Detect which cell encompasses the target text, then output its [x, y] center coordinate. 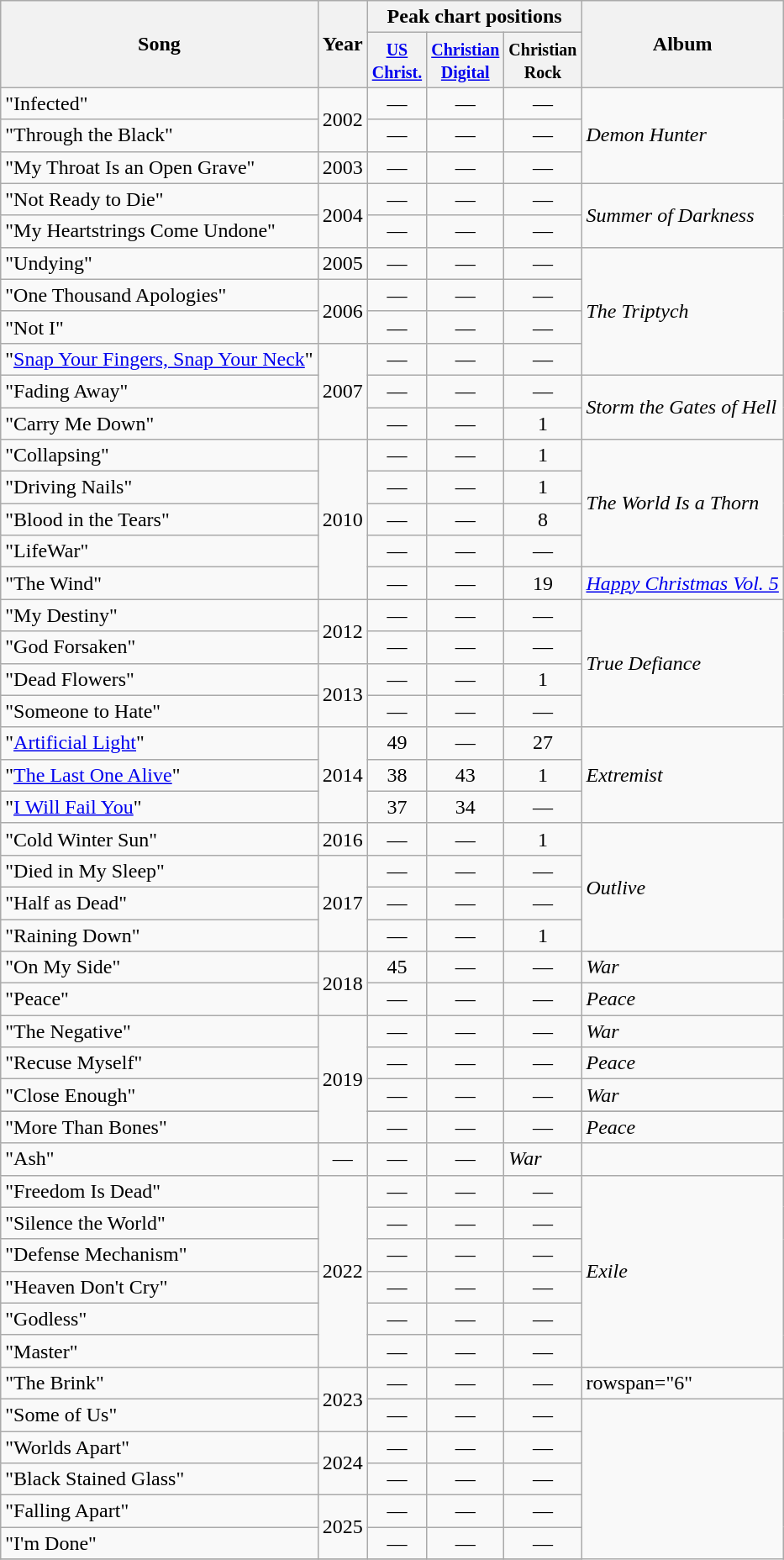
2022 [343, 1271]
"Artificial Light" [160, 743]
"Through the Black" [160, 135]
Exile [682, 1271]
"God Forsaken" [160, 647]
True Defiance [682, 663]
19 [543, 583]
"Snap Your Fingers, Snap Your Neck" [160, 359]
"Not Ready to Die" [160, 199]
"Silence the World" [160, 1223]
"Infected" [160, 103]
Peak chart positions [474, 17]
2006 [343, 311]
2004 [343, 215]
2019 [343, 1079]
"Half as Dead" [160, 903]
"The Brink" [160, 1383]
"Worlds Apart" [160, 1447]
2005 [343, 263]
2003 [343, 167]
2024 [343, 1462]
2018 [343, 983]
"Someone to Hate" [160, 711]
"LifeWar" [160, 551]
"Falling Apart" [160, 1511]
2010 [343, 519]
2007 [343, 391]
Demon Hunter [682, 135]
"Some of Us" [160, 1415]
Happy Christmas Vol. 5 [682, 583]
"Driving Nails" [160, 487]
"On My Side" [160, 967]
2013 [343, 695]
"Undying" [160, 263]
"Fading Away" [160, 391]
The World Is a Thorn [682, 503]
Extremist [682, 775]
The Triptych [682, 311]
34 [466, 807]
2025 [343, 1527]
"Ash" [160, 1159]
Year [343, 44]
USChrist. [397, 61]
Storm the Gates of Hell [682, 407]
8 [543, 519]
"Godless" [160, 1319]
"Defense Mechanism" [160, 1255]
2002 [343, 119]
37 [397, 807]
"Recuse Myself" [160, 1063]
"Cold Winter Sun" [160, 839]
"Not I" [160, 327]
"Collapsing" [160, 456]
43 [466, 775]
"The Last One Alive" [160, 775]
"The Negative" [160, 1031]
"I'm Done" [160, 1543]
"Raining Down" [160, 935]
"Close Enough" [160, 1095]
"Dead Flowers" [160, 679]
"My Destiny" [160, 615]
38 [397, 775]
49 [397, 743]
Outlive [682, 887]
"My Heartstrings Come Undone" [160, 231]
"The Wind" [160, 583]
"I Will Fail You" [160, 807]
2017 [343, 903]
"Peace" [160, 999]
"Black Stained Glass" [160, 1479]
"Freedom Is Dead" [160, 1191]
ChristianRock [543, 61]
"Carry Me Down" [160, 423]
27 [543, 743]
rowspan="6" [682, 1383]
"More Than Bones" [160, 1127]
Album [682, 44]
2016 [343, 839]
"Heaven Don't Cry" [160, 1287]
"Died in My Sleep" [160, 871]
"My Throat Is an Open Grave" [160, 167]
Song [160, 44]
Summer of Darkness [682, 215]
"One Thousand Apologies" [160, 295]
45 [397, 967]
"Blood in the Tears" [160, 519]
2023 [343, 1399]
"Master" [160, 1351]
Christian Digital [466, 61]
2012 [343, 631]
2014 [343, 775]
